Identify which cell holds the provided text, then report its [x, y] central coordinate. 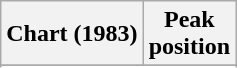
Chart (1983) [72, 34]
Peakposition [189, 34]
